Return (x, y) of the center of cell containing provided text 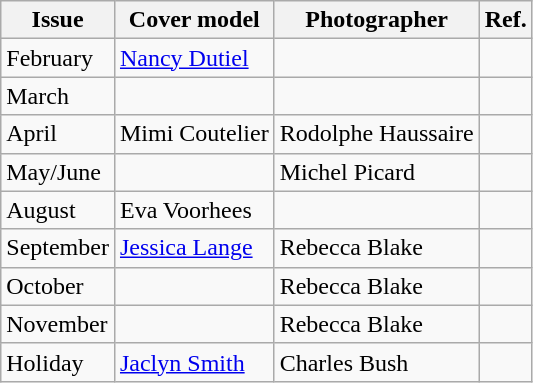
Rodolphe Haussaire (376, 134)
Holiday (58, 362)
Mimi Coutelier (194, 134)
May/June (58, 172)
Issue (58, 20)
Ref. (506, 20)
March (58, 96)
Jessica Lange (194, 248)
Eva Voorhees (194, 210)
Charles Bush (376, 362)
September (58, 248)
August (58, 210)
April (58, 134)
Nancy Dutiel (194, 58)
Jaclyn Smith (194, 362)
February (58, 58)
October (58, 286)
Cover model (194, 20)
November (58, 324)
Michel Picard (376, 172)
Photographer (376, 20)
